Provide the (X, Y) coordinate of the cell's center where the given text is located.  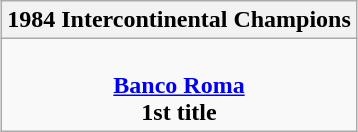
1984 Intercontinental Champions (180, 20)
Banco Roma 1st title (180, 85)
